Detect which cell encompasses the target text, then output its (x, y) center coordinate. 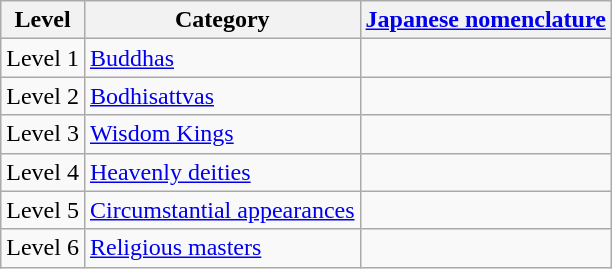
Heavenly deities (222, 172)
Japanese nomenclature (486, 20)
Wisdom Kings (222, 134)
Level 4 (43, 172)
Level 5 (43, 210)
Category (222, 20)
Religious masters (222, 248)
Circumstantial appearances (222, 210)
Level 6 (43, 248)
Level 2 (43, 96)
Bodhisattvas (222, 96)
Buddhas (222, 58)
Level 3 (43, 134)
Level (43, 20)
Level 1 (43, 58)
